Find where the given text appears and provide that cell's center as (x, y) coordinate. 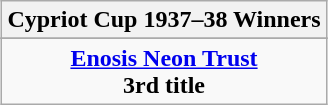
Cypriot Cup 1937–38 Winners (164, 20)
Enosis Neon Trust3rd title (164, 72)
